Capture the cell that displays the provided text and extract its [X, Y] central coordinate. 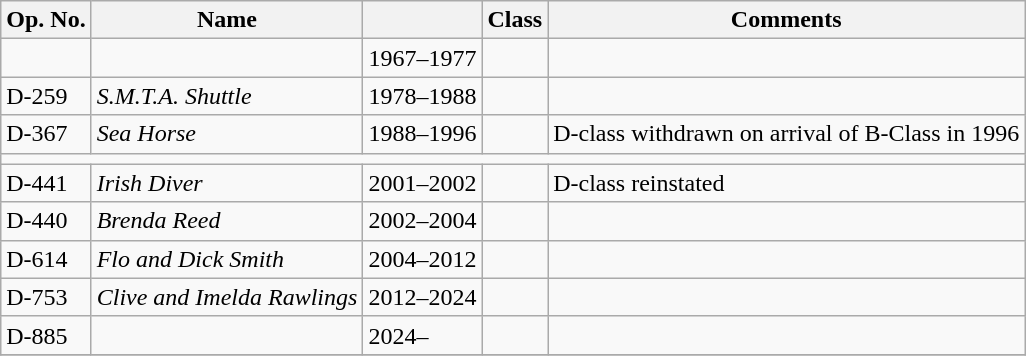
Name [227, 20]
D-441 [46, 183]
1978–1988 [422, 96]
Brenda Reed [227, 221]
Comments [786, 20]
2024– [422, 335]
Flo and Dick Smith [227, 259]
2004–2012 [422, 259]
Class [515, 20]
Clive and Imelda Rawlings [227, 297]
D-753 [46, 297]
D-259 [46, 96]
Sea Horse [227, 134]
Irish Diver [227, 183]
D-class reinstated [786, 183]
1967–1977 [422, 58]
Op. No. [46, 20]
S.M.T.A. Shuttle [227, 96]
D-885 [46, 335]
2002–2004 [422, 221]
2001–2002 [422, 183]
D-614 [46, 259]
D-367 [46, 134]
D-class withdrawn on arrival of B-Class in 1996 [786, 134]
2012–2024 [422, 297]
1988–1996 [422, 134]
D-440 [46, 221]
